Locate the cell with the specified text and output its [X, Y] center coordinate. 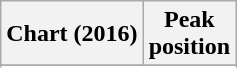
Peakposition [189, 34]
Chart (2016) [72, 34]
